Detect which cell encompasses the target text, then output its (x, y) center coordinate. 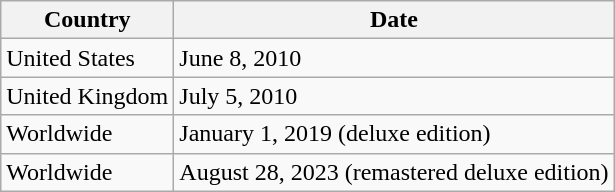
Country (88, 20)
January 1, 2019 (deluxe edition) (394, 134)
July 5, 2010 (394, 96)
United States (88, 58)
United Kingdom (88, 96)
June 8, 2010 (394, 58)
August 28, 2023 (remastered deluxe edition) (394, 172)
Date (394, 20)
